From the cell containing the given text, extract its center point as (x, y) coordinate. 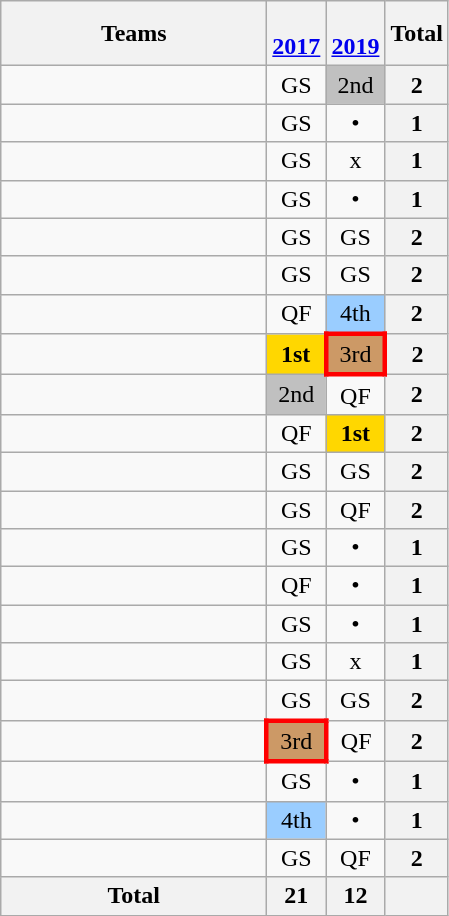
12 (356, 896)
21 (296, 896)
Teams (134, 34)
2019 (356, 34)
2017 (296, 34)
